Return the (X, Y) coordinate for the center point of the cell that contains the specified text.  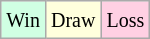
Win (24, 20)
Draw (72, 20)
Loss (126, 20)
